Capture the cell that displays the provided text and extract its (x, y) central coordinate. 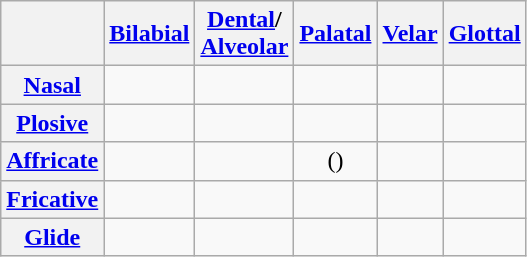
Glottal (484, 34)
Bilabial (150, 34)
() (336, 161)
Nasal (52, 85)
Dental/Alveolar (244, 34)
Affricate (52, 161)
Plosive (52, 123)
Palatal (336, 34)
Fricative (52, 199)
Glide (52, 237)
Velar (410, 34)
